Extract the (x, y) coordinate from the center of the cell holding the provided text.  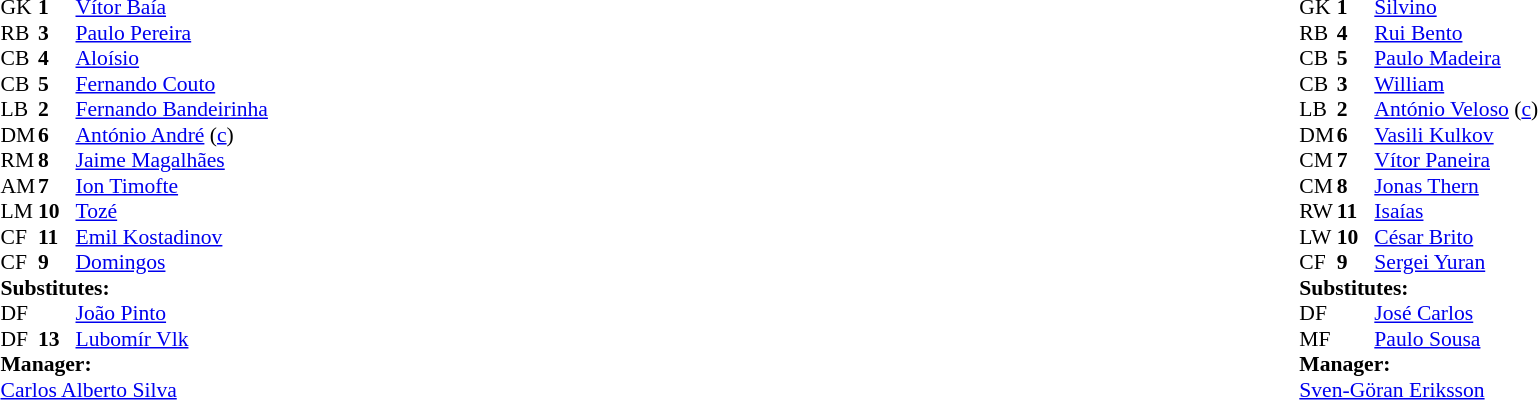
Vítor Paneira (1456, 161)
Aloísio (172, 59)
Lubomír Vlk (172, 339)
MF (1318, 339)
Jaime Magalhães (172, 161)
Sergei Yuran (1456, 263)
Fernando Couto (172, 84)
Domingos (172, 263)
Paulo Pereira (172, 33)
Rui Bento (1456, 33)
13 (57, 339)
RM (19, 161)
Paulo Madeira (1456, 59)
Isaías (1456, 211)
António Veloso (c) (1456, 109)
LM (19, 211)
Paulo Sousa (1456, 339)
António André (c) (172, 135)
César Brito (1456, 237)
RW (1318, 211)
Fernando Bandeirinha (172, 109)
William (1456, 84)
Ion Timofte (172, 186)
João Pinto (172, 313)
José Carlos (1456, 313)
Jonas Thern (1456, 186)
Tozé (172, 211)
Vasili Kulkov (1456, 135)
LW (1318, 237)
Emil Kostadinov (172, 237)
AM (19, 186)
